Output the [x, y] coordinate of the center of the cell containing the given text.  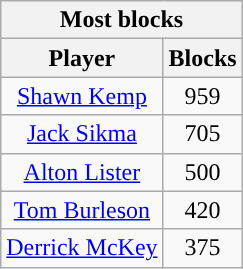
Shawn Kemp [82, 96]
Derrick McKey [82, 248]
Tom Burleson [82, 210]
959 [202, 96]
500 [202, 172]
375 [202, 248]
Player [82, 58]
Alton Lister [82, 172]
Jack Sikma [82, 134]
705 [202, 134]
420 [202, 210]
Most blocks [122, 20]
Blocks [202, 58]
